Return the [x, y] coordinate for the center point of the cell that contains the specified text.  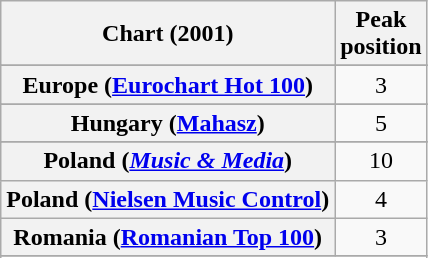
Peakposition [381, 34]
Poland (Nielsen Music Control) [168, 199]
Poland (Music & Media) [168, 161]
Chart (2001) [168, 34]
Romania (Romanian Top 100) [168, 237]
Europe (Eurochart Hot 100) [168, 85]
5 [381, 123]
Hungary (Mahasz) [168, 123]
10 [381, 161]
4 [381, 199]
